For the text-containing cell, return its midpoint in [x, y] coordinate format. 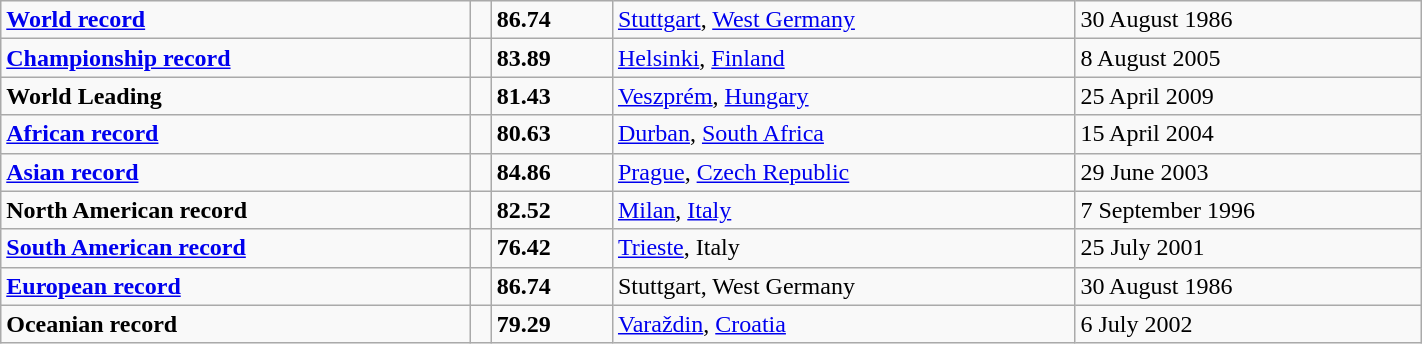
84.86 [552, 172]
15 April 2004 [1248, 134]
6 July 2002 [1248, 324]
Milan, Italy [843, 210]
European record [236, 286]
82.52 [552, 210]
25 July 2001 [1248, 248]
Championship record [236, 58]
7 September 1996 [1248, 210]
World Leading [236, 96]
83.89 [552, 58]
Oceanian record [236, 324]
World record [236, 20]
80.63 [552, 134]
Varaždin, Croatia [843, 324]
Trieste, Italy [843, 248]
South American record [236, 248]
African record [236, 134]
29 June 2003 [1248, 172]
8 August 2005 [1248, 58]
North American record [236, 210]
Veszprém, Hungary [843, 96]
81.43 [552, 96]
Asian record [236, 172]
Prague, Czech Republic [843, 172]
76.42 [552, 248]
79.29 [552, 324]
25 April 2009 [1248, 96]
Durban, South Africa [843, 134]
Helsinki, Finland [843, 58]
